Locate the cell with the specified text and output its (x, y) center coordinate. 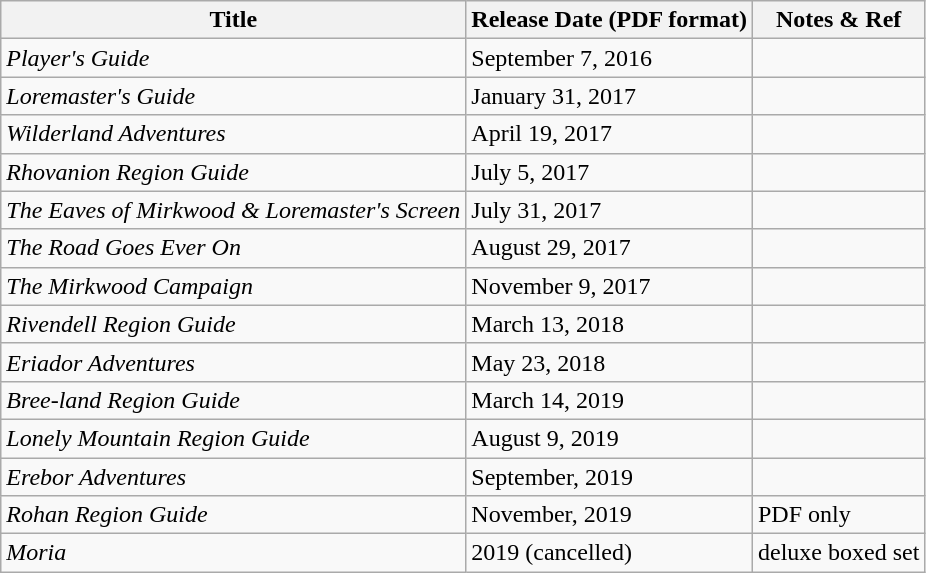
July 5, 2017 (610, 172)
March 14, 2019 (610, 400)
September 7, 2016 (610, 58)
Moria (234, 553)
September, 2019 (610, 477)
2019 (cancelled) (610, 553)
August 29, 2017 (610, 248)
Player's Guide (234, 58)
Bree-land Region Guide (234, 400)
July 31, 2017 (610, 210)
deluxe boxed set (838, 553)
Erebor Adventures (234, 477)
Rhovanion Region Guide (234, 172)
Loremaster's Guide (234, 96)
Notes & Ref (838, 20)
March 13, 2018 (610, 324)
November, 2019 (610, 515)
Rivendell Region Guide (234, 324)
PDF only (838, 515)
Eriador Adventures (234, 362)
The Road Goes Ever On (234, 248)
Wilderland Adventures (234, 134)
April 19, 2017 (610, 134)
Rohan Region Guide (234, 515)
Release Date (PDF format) (610, 20)
May 23, 2018 (610, 362)
January 31, 2017 (610, 96)
Title (234, 20)
August 9, 2019 (610, 438)
The Mirkwood Campaign (234, 286)
Lonely Mountain Region Guide (234, 438)
The Eaves of Mirkwood & Loremaster's Screen (234, 210)
November 9, 2017 (610, 286)
